Provide the [X, Y] coordinate of the cell's center where the given text is located.  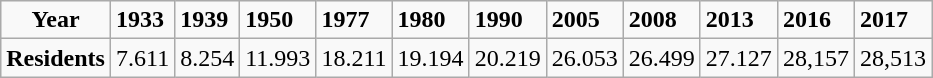
Year [56, 20]
1980 [430, 20]
26.499 [662, 58]
2008 [662, 20]
2017 [892, 20]
11.993 [278, 58]
20.219 [508, 58]
7.611 [142, 58]
8.254 [208, 58]
28,157 [816, 58]
26.053 [584, 58]
27.127 [738, 58]
1950 [278, 20]
19.194 [430, 58]
28,513 [892, 58]
1939 [208, 20]
1990 [508, 20]
2005 [584, 20]
1977 [354, 20]
2013 [738, 20]
2016 [816, 20]
1933 [142, 20]
18.211 [354, 58]
Residents [56, 58]
